Extract the [x, y] coordinate from the center of the cell holding the provided text.  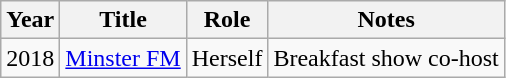
Minster FM [123, 58]
Title [123, 20]
Notes [386, 20]
Role [227, 20]
2018 [30, 58]
Herself [227, 58]
Breakfast show co-host [386, 58]
Year [30, 20]
